Scan for the cell matching the given text and deliver its [X, Y] coordinate at center. 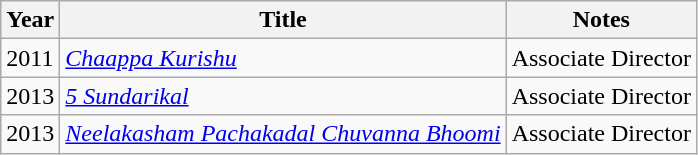
Neelakasham Pachakadal Chuvanna Bhoomi [283, 134]
Title [283, 20]
Chaappa Kurishu [283, 58]
Notes [601, 20]
Year [30, 20]
2011 [30, 58]
5 Sundarikal [283, 96]
